From the cell containing the given text, extract its center point as (X, Y) coordinate. 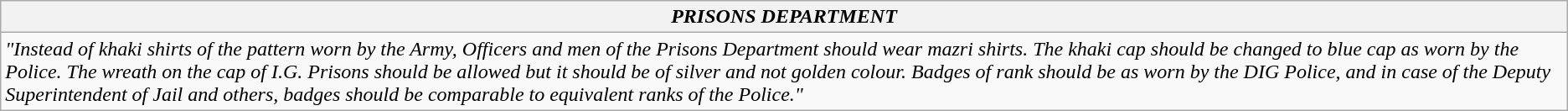
PRISONS DEPARTMENT (784, 17)
